Search for the cell housing the specified text and yield its (x, y) center coordinate. 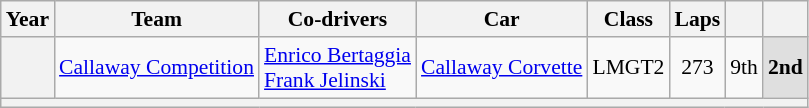
Year (28, 19)
Co-drivers (338, 19)
273 (697, 68)
Class (628, 19)
2nd (786, 68)
9th (744, 68)
LMGT2 (628, 68)
Callaway Competition (156, 68)
Car (502, 19)
Enrico Bertaggia Frank Jelinski (338, 68)
Team (156, 19)
Callaway Corvette (502, 68)
Laps (697, 19)
